Provide the (X, Y) coordinate of the cell's center where the given text is located.  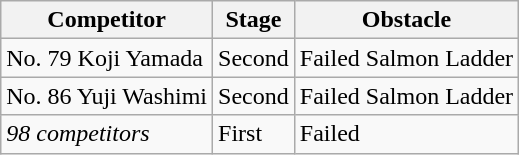
98 competitors (107, 134)
Competitor (107, 20)
Obstacle (406, 20)
Failed (406, 134)
First (254, 134)
No. 86 Yuji Washimi (107, 96)
Stage (254, 20)
No. 79 Koji Yamada (107, 58)
